Pinpoint the cell where the given text exists, returning its [X, Y] midpoint coordinate. 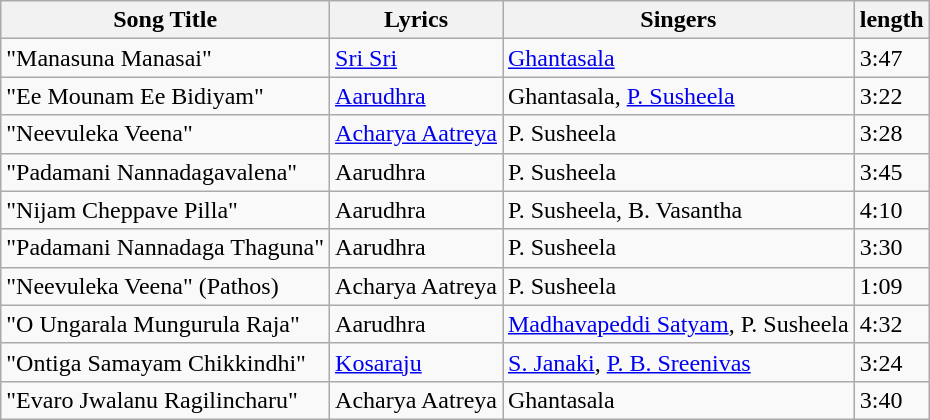
3:47 [892, 58]
"Ontiga Samayam Chikkindhi" [166, 362]
3:24 [892, 362]
4:32 [892, 324]
Sri Sri [416, 58]
"Neevuleka Veena" (Pathos) [166, 286]
"Ee Mounam Ee Bidiyam" [166, 96]
"Neevuleka Veena" [166, 134]
Song Title [166, 20]
3:22 [892, 96]
Madhavapeddi Satyam, P. Susheela [678, 324]
Singers [678, 20]
4:10 [892, 210]
Kosaraju [416, 362]
Lyrics [416, 20]
3:45 [892, 172]
"Nijam Cheppave Pilla" [166, 210]
1:09 [892, 286]
3:28 [892, 134]
Ghantasala, P. Susheela [678, 96]
"Padamani Nannadagavalena" [166, 172]
"Manasuna Manasai" [166, 58]
"O Ungarala Mungurula Raja" [166, 324]
P. Susheela, B. Vasantha [678, 210]
"Padamani Nannadaga Thaguna" [166, 248]
length [892, 20]
S. Janaki, P. B. Sreenivas [678, 362]
3:30 [892, 248]
3:40 [892, 400]
"Evaro Jwalanu Ragilincharu" [166, 400]
